For the text-containing cell, return its midpoint in (x, y) coordinate format. 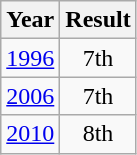
Result (98, 20)
8th (98, 134)
2006 (30, 96)
2010 (30, 134)
1996 (30, 58)
Year (30, 20)
